Identify which cell holds the provided text, then report its [x, y] central coordinate. 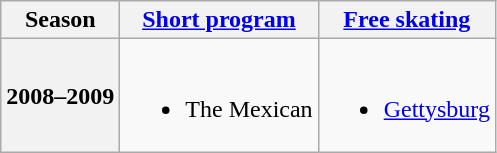
Season [60, 20]
The Mexican [219, 96]
Gettysburg [406, 96]
2008–2009 [60, 96]
Free skating [406, 20]
Short program [219, 20]
